Output the (x, y) coordinate of the center of the cell containing the given text.  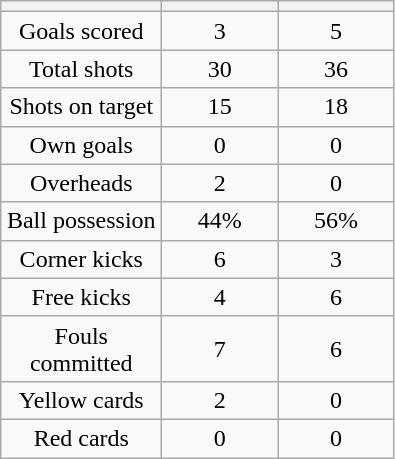
Corner kicks (82, 259)
Fouls committed (82, 348)
Yellow cards (82, 400)
Red cards (82, 438)
44% (220, 221)
Overheads (82, 183)
Shots on target (82, 107)
7 (220, 348)
30 (220, 69)
15 (220, 107)
5 (336, 31)
56% (336, 221)
Own goals (82, 145)
36 (336, 69)
Ball possession (82, 221)
Total shots (82, 69)
Goals scored (82, 31)
18 (336, 107)
4 (220, 297)
Free kicks (82, 297)
